Find where the given text appears and provide that cell's center as (X, Y) coordinate. 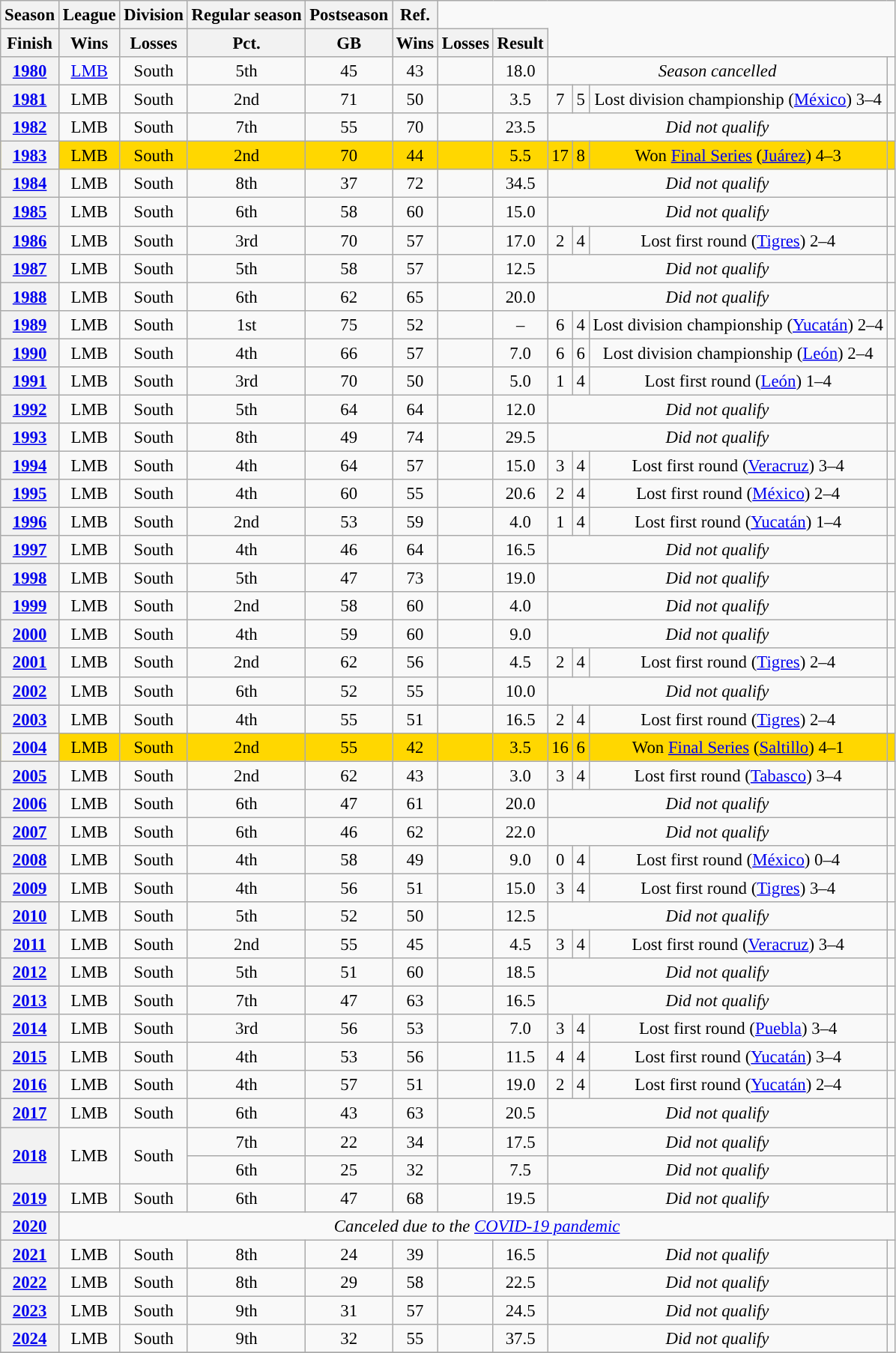
1995 (30, 494)
2015 (30, 1057)
1982 (30, 127)
34.5 (520, 184)
5 (581, 100)
1993 (30, 438)
– (520, 324)
1997 (30, 550)
Division (154, 15)
11.5 (520, 1057)
1987 (30, 268)
17.0 (520, 240)
2017 (30, 1113)
2023 (30, 1310)
1991 (30, 381)
1984 (30, 184)
10.0 (520, 691)
Lost first round (Yucatán) 1–4 (738, 522)
34 (415, 1142)
3.0 (520, 775)
Lost division championship (México) 3–4 (738, 100)
2024 (30, 1339)
2005 (30, 775)
1992 (30, 409)
2022 (30, 1283)
Lost first round (México) 0–4 (738, 860)
29.5 (520, 438)
18.0 (520, 71)
2021 (30, 1254)
71 (349, 100)
22.5 (520, 1283)
68 (415, 1198)
1988 (30, 297)
2010 (30, 916)
31 (349, 1310)
24 (349, 1254)
17 (560, 156)
2002 (30, 691)
2007 (30, 832)
39 (415, 1254)
7.5 (520, 1169)
2006 (30, 804)
2016 (30, 1086)
29 (349, 1283)
Lost first round (Yucatán) 2–4 (738, 1086)
65 (415, 297)
25 (349, 1169)
1989 (30, 324)
75 (349, 324)
37 (349, 184)
2008 (30, 860)
Lost first round (Puebla) 3–4 (738, 1029)
2003 (30, 719)
0 (560, 860)
2001 (30, 663)
Won Final Series (Saltillo) 4–1 (738, 747)
Result (520, 43)
1st (246, 324)
GB (349, 43)
20.6 (520, 494)
1999 (30, 606)
Lost first round (León) 1–4 (738, 381)
Lost division championship (Yucatán) 2–4 (738, 324)
Season (30, 15)
1990 (30, 353)
League (88, 15)
2020 (30, 1226)
73 (415, 578)
44 (415, 156)
Season cancelled (718, 71)
37.5 (520, 1339)
Lost first round (Tigres) 3–4 (738, 888)
7 (560, 100)
Postseason (349, 15)
1986 (30, 240)
2004 (30, 747)
2018 (30, 1155)
Canceled due to the COVID-19 pandemic (476, 1226)
1980 (30, 71)
23.5 (520, 127)
66 (349, 353)
1985 (30, 212)
Lost division championship (León) 2–4 (738, 353)
19.5 (520, 1198)
Regular season (246, 15)
2019 (30, 1198)
Lost first round (México) 2–4 (738, 494)
Lost first round (Yucatán) 3–4 (738, 1057)
1998 (30, 578)
1981 (30, 100)
42 (415, 747)
2000 (30, 635)
2013 (30, 1001)
2012 (30, 972)
18.5 (520, 972)
24.5 (520, 1310)
1996 (30, 522)
22 (349, 1142)
1994 (30, 465)
20.5 (520, 1113)
72 (415, 184)
2009 (30, 888)
61 (415, 804)
16 (560, 747)
74 (415, 438)
5.0 (520, 381)
2014 (30, 1029)
12.0 (520, 409)
Pct. (246, 43)
Lost first round (Tabasco) 3–4 (738, 775)
8 (581, 156)
Finish (30, 43)
2011 (30, 945)
17.5 (520, 1142)
22.0 (520, 832)
Won Final Series (Juárez) 4–3 (738, 156)
1983 (30, 156)
5.5 (520, 156)
Ref. (415, 15)
